Capture the cell that displays the provided text and extract its [X, Y] central coordinate. 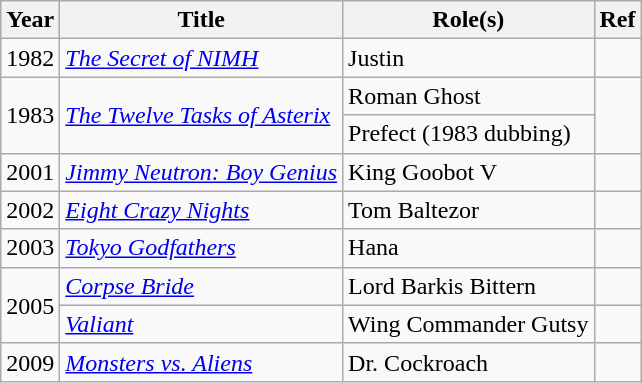
Jimmy Neutron: Boy Genius [202, 172]
Tokyo Godfathers [202, 248]
Role(s) [468, 20]
2009 [30, 362]
2005 [30, 305]
Wing Commander Gutsy [468, 324]
The Twelve Tasks of Asterix [202, 115]
Tom Baltezor [468, 210]
1982 [30, 58]
Monsters vs. Aliens [202, 362]
2001 [30, 172]
King Goobot V [468, 172]
Lord Barkis Bittern [468, 286]
Year [30, 20]
2002 [30, 210]
2003 [30, 248]
1983 [30, 115]
Eight Crazy Nights [202, 210]
Justin [468, 58]
Ref [618, 20]
Title [202, 20]
Prefect (1983 dubbing) [468, 134]
Dr. Cockroach [468, 362]
The Secret of NIMH [202, 58]
Valiant [202, 324]
Hana [468, 248]
Corpse Bride [202, 286]
Roman Ghost [468, 96]
